Scan for the cell matching the given text and deliver its [X, Y] coordinate at center. 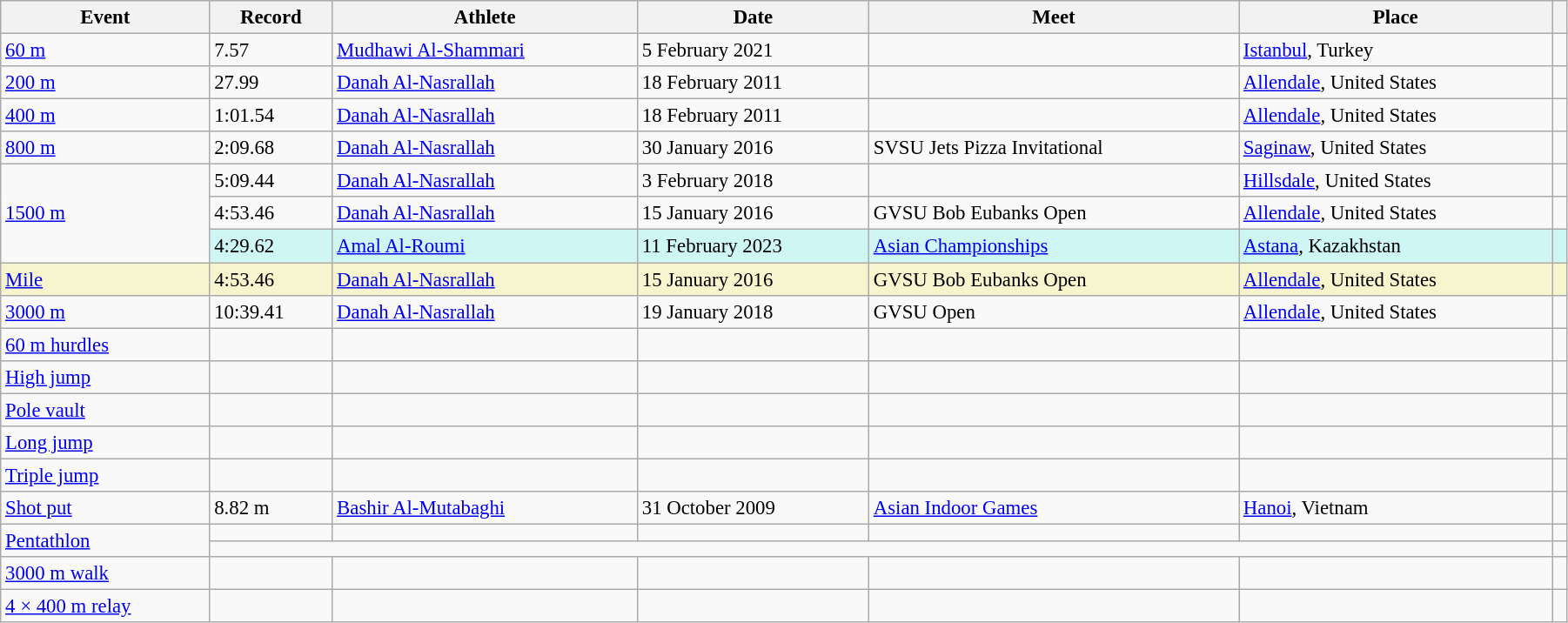
Date [753, 17]
8.82 m [271, 508]
High jump [105, 377]
800 m [105, 148]
3000 m [105, 311]
Record [271, 17]
Hillsdale, United States [1396, 181]
Hanoi, Vietnam [1396, 508]
5 February 2021 [753, 50]
Mile [105, 279]
60 m hurdles [105, 345]
19 January 2018 [753, 311]
10:39.41 [271, 311]
Pole vault [105, 410]
Event [105, 17]
400 m [105, 116]
4:29.62 [271, 246]
30 January 2016 [753, 148]
SVSU Jets Pizza Invitational [1053, 148]
GVSU Open [1053, 311]
Saginaw, United States [1396, 148]
11 February 2023 [753, 246]
3 February 2018 [753, 181]
Asian Championships [1053, 246]
200 m [105, 83]
7.57 [271, 50]
Pentathlon [105, 540]
Athlete [486, 17]
27.99 [271, 83]
2:09.68 [271, 148]
Mudhawi Al-Shammari [486, 50]
Triple jump [105, 475]
31 October 2009 [753, 508]
Amal Al-Roumi [486, 246]
5:09.44 [271, 181]
1:01.54 [271, 116]
Long jump [105, 443]
1500 m [105, 214]
Place [1396, 17]
Astana, Kazakhstan [1396, 246]
4 × 400 m relay [105, 606]
Istanbul, Turkey [1396, 50]
Bashir Al-Mutabaghi [486, 508]
Shot put [105, 508]
Asian Indoor Games [1053, 508]
60 m [105, 50]
3000 m walk [105, 573]
Meet [1053, 17]
